Return [x, y] of the center of cell containing provided text 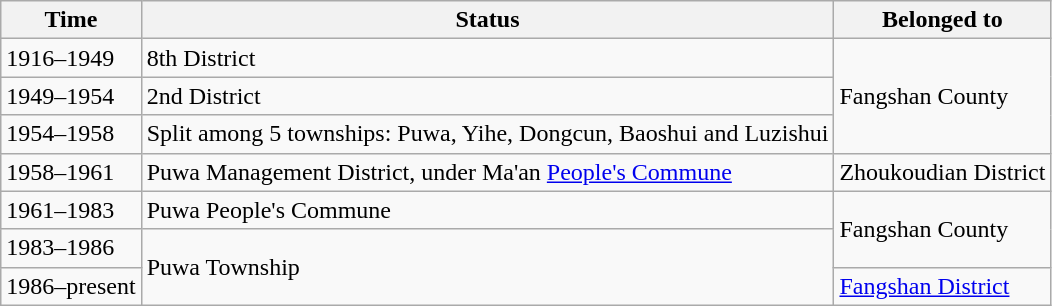
1983–1986 [71, 248]
Zhoukoudian District [942, 172]
Puwa Management District, under Ma'an People's Commune [488, 172]
Puwa People's Commune [488, 210]
Time [71, 20]
Status [488, 20]
8th District [488, 58]
Split among 5 townships: Puwa, Yihe, Dongcun, Baoshui and Luzishui [488, 134]
2nd District [488, 96]
1961–1983 [71, 210]
Belonged to [942, 20]
1949–1954 [71, 96]
1916–1949 [71, 58]
1954–1958 [71, 134]
Fangshan District [942, 286]
1958–1961 [71, 172]
Puwa Township [488, 267]
1986–present [71, 286]
